Locate the cell with the specified text and output its [x, y] center coordinate. 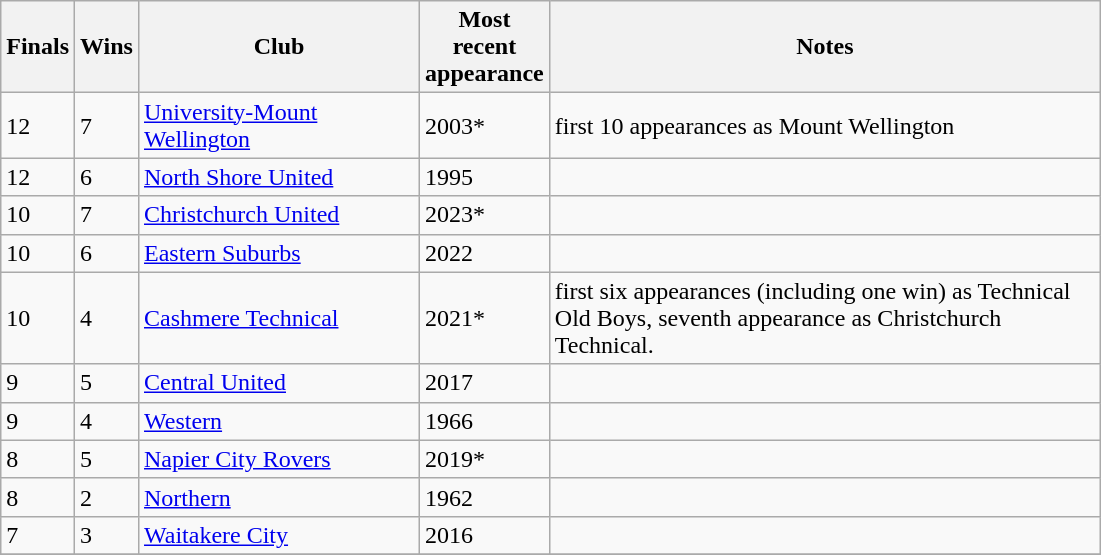
1962 [485, 497]
Waitakere City [278, 535]
2019* [485, 459]
Western [278, 421]
Napier City Rovers [278, 459]
Central United [278, 383]
Northern [278, 497]
1966 [485, 421]
3 [107, 535]
Cashmere Technical [278, 318]
2003* [485, 126]
North Shore United [278, 177]
2017 [485, 383]
University-Mount Wellington [278, 126]
Wins [107, 47]
2023* [485, 215]
Christchurch United [278, 215]
2016 [485, 535]
2 [107, 497]
Notes [824, 47]
Club [278, 47]
first six appearances (including one win) as Technical Old Boys, seventh appearance as Christchurch Technical. [824, 318]
Finals [38, 47]
Most recent appearance [485, 47]
2022 [485, 253]
Eastern Suburbs [278, 253]
2021* [485, 318]
1995 [485, 177]
first 10 appearances as Mount Wellington [824, 126]
